Capture the cell that displays the provided text and extract its (X, Y) central coordinate. 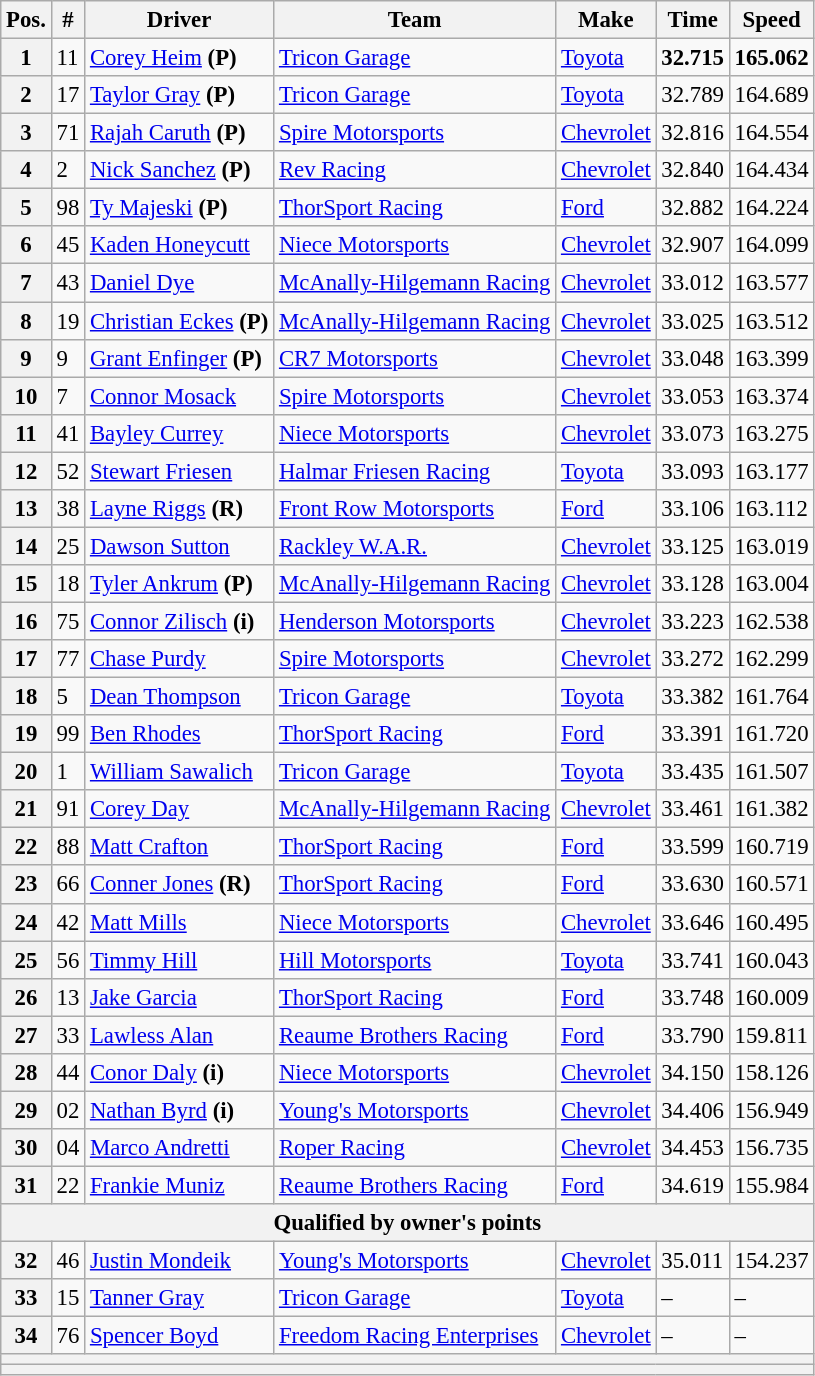
56 (68, 960)
Connor Zilisch (i) (180, 621)
Henderson Motorsports (415, 621)
31 (26, 1185)
43 (68, 283)
52 (68, 471)
77 (68, 659)
Team (415, 20)
8 (26, 321)
154.237 (772, 1261)
160.043 (772, 960)
33.599 (692, 847)
160.009 (772, 997)
30 (26, 1148)
Matt Crafton (180, 847)
163.512 (772, 321)
98 (68, 208)
Nick Sanchez (P) (180, 170)
160.571 (772, 885)
Chase Purdy (180, 659)
33.012 (692, 283)
164.099 (772, 245)
38 (68, 509)
164.224 (772, 208)
Matt Mills (180, 922)
Taylor Gray (P) (180, 95)
Bayley Currey (180, 433)
Christian Eckes (P) (180, 321)
# (68, 20)
William Sawalich (180, 772)
160.495 (772, 922)
66 (68, 885)
33.630 (692, 885)
Layne Riggs (R) (180, 509)
34.150 (692, 1073)
41 (68, 433)
34.619 (692, 1185)
34.406 (692, 1110)
29 (26, 1110)
162.299 (772, 659)
CR7 Motorsports (415, 358)
88 (68, 847)
6 (26, 245)
27 (26, 1035)
163.112 (772, 509)
46 (68, 1261)
99 (68, 734)
156.735 (772, 1148)
Frankie Muniz (180, 1185)
158.126 (772, 1073)
33.435 (692, 772)
Marco Andretti (180, 1148)
35.011 (692, 1261)
161.507 (772, 772)
Justin Mondeik (180, 1261)
159.811 (772, 1035)
Daniel Dye (180, 283)
Dawson Sutton (180, 546)
Connor Mosack (180, 396)
163.374 (772, 396)
Rev Racing (415, 170)
Conor Daly (i) (180, 1073)
33.223 (692, 621)
23 (26, 885)
33.391 (692, 734)
Stewart Friesen (180, 471)
Conner Jones (R) (180, 885)
12 (26, 471)
Time (692, 20)
33.048 (692, 358)
Roper Racing (415, 1148)
Freedom Racing Enterprises (415, 1336)
Grant Enfinger (P) (180, 358)
161.382 (772, 809)
Nathan Byrd (i) (180, 1110)
04 (68, 1148)
162.538 (772, 621)
34 (26, 1336)
164.689 (772, 95)
Lawless Alan (180, 1035)
32.907 (692, 245)
33.272 (692, 659)
32.882 (692, 208)
33.646 (692, 922)
76 (68, 1336)
Make (606, 20)
Driver (180, 20)
161.720 (772, 734)
32.715 (692, 58)
Qualified by owner's points (408, 1223)
Ben Rhodes (180, 734)
33.748 (692, 997)
33.741 (692, 960)
Spencer Boyd (180, 1336)
163.399 (772, 358)
28 (26, 1073)
33.053 (692, 396)
33.073 (692, 433)
163.177 (772, 471)
33.093 (692, 471)
4 (26, 170)
Corey Day (180, 809)
163.577 (772, 283)
75 (68, 621)
44 (68, 1073)
Rackley W.A.R. (415, 546)
33.025 (692, 321)
3 (26, 133)
14 (26, 546)
32.789 (692, 95)
71 (68, 133)
163.019 (772, 546)
Dean Thompson (180, 697)
164.554 (772, 133)
Speed (772, 20)
Jake Garcia (180, 997)
Ty Majeski (P) (180, 208)
155.984 (772, 1185)
33.106 (692, 509)
42 (68, 922)
165.062 (772, 58)
32.816 (692, 133)
Front Row Motorsports (415, 509)
20 (26, 772)
10 (26, 396)
Pos. (26, 20)
32 (26, 1261)
Corey Heim (P) (180, 58)
24 (26, 922)
32.840 (692, 170)
02 (68, 1110)
Tyler Ankrum (P) (180, 584)
34.453 (692, 1148)
21 (26, 809)
163.275 (772, 433)
33.461 (692, 809)
Halmar Friesen Racing (415, 471)
33.128 (692, 584)
160.719 (772, 847)
33.125 (692, 546)
16 (26, 621)
Kaden Honeycutt (180, 245)
Tanner Gray (180, 1298)
91 (68, 809)
Rajah Caruth (P) (180, 133)
163.004 (772, 584)
164.434 (772, 170)
Hill Motorsports (415, 960)
Timmy Hill (180, 960)
45 (68, 245)
26 (26, 997)
156.949 (772, 1110)
33.790 (692, 1035)
161.764 (772, 697)
33.382 (692, 697)
